Identify which cell holds the provided text, then report its (x, y) central coordinate. 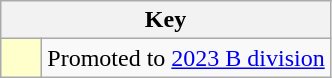
Promoted to 2023 B division (186, 58)
Key (166, 20)
